Determine the (X, Y) coordinate at the center of the cell enclosing the given text.  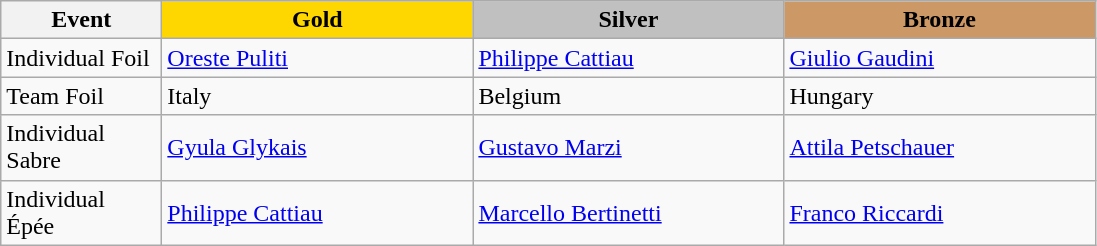
Franco Riccardi (940, 212)
Individual Sabre (82, 148)
Oreste Puliti (318, 58)
Italy (318, 96)
Silver (628, 20)
Hungary (940, 96)
Individual Foil (82, 58)
Gyula Glykais (318, 148)
Belgium (628, 96)
Gold (318, 20)
Bronze (940, 20)
Marcello Bertinetti (628, 212)
Gustavo Marzi (628, 148)
Individual Épée (82, 212)
Attila Petschauer (940, 148)
Team Foil (82, 96)
Event (82, 20)
Giulio Gaudini (940, 58)
